Scan for the cell matching the given text and deliver its [X, Y] coordinate at center. 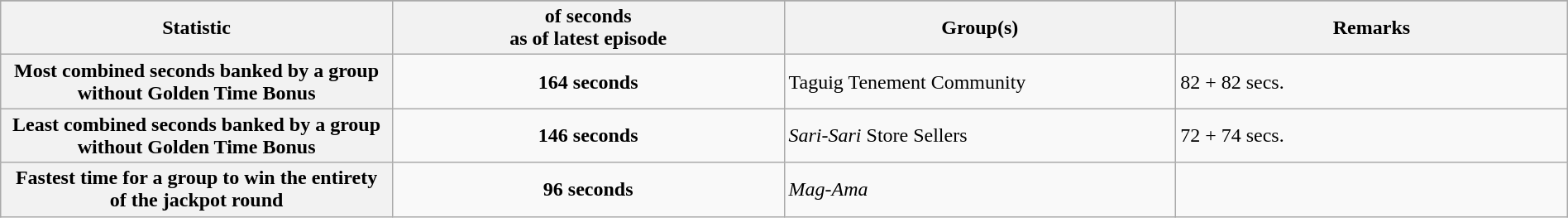
72 + 74 secs. [1372, 136]
Least combined seconds banked by a group without Golden Time Bonus [197, 136]
Remarks [1372, 28]
82 + 82 secs. [1372, 81]
Taguig Tenement Community [980, 81]
Statistic [197, 28]
of secondsas of latest episode [588, 28]
164 seconds [588, 81]
146 seconds [588, 136]
96 seconds [588, 189]
Fastest time for a group to win the entirety of the jackpot round [197, 189]
Sari-Sari Store Sellers [980, 136]
Group(s) [980, 28]
Most combined seconds banked by a group without Golden Time Bonus [197, 81]
Mag-Ama [980, 189]
